Scan for the cell matching the given text and deliver its (X, Y) coordinate at center. 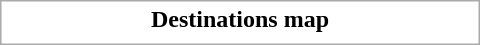
Destinations map (240, 19)
